Pinpoint the cell where the given text exists, returning its [X, Y] midpoint coordinate. 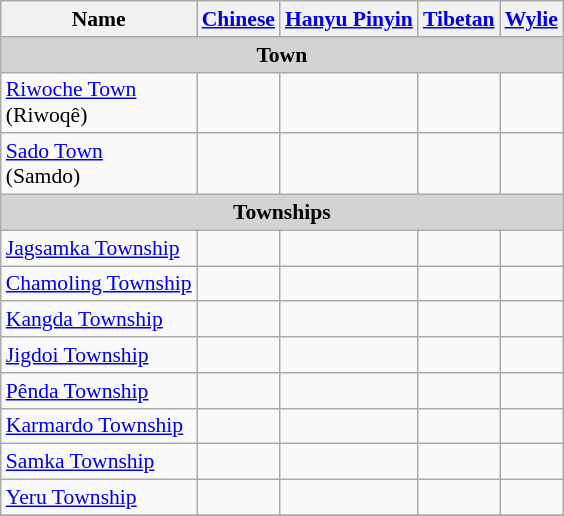
Name [99, 19]
Jagsamka Township [99, 248]
Sado Town(Samdo) [99, 164]
Pênda Township [99, 391]
Town [282, 55]
Jigdoi Township [99, 355]
Riwoche Town(Riwoqê) [99, 102]
Samka Township [99, 462]
Townships [282, 213]
Chinese [238, 19]
Chamoling Township [99, 284]
Kangda Township [99, 320]
Hanyu Pinyin [349, 19]
Yeru Township [99, 498]
Tibetan [459, 19]
Wylie [532, 19]
Karmardo Township [99, 426]
